Pinpoint the cell where the given text exists, returning its (X, Y) midpoint coordinate. 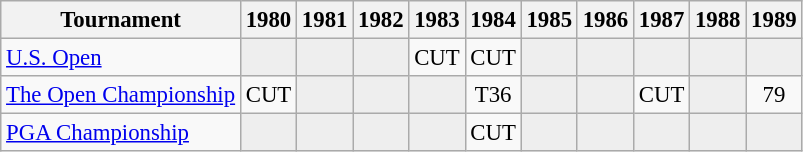
1985 (549, 20)
1980 (268, 20)
1986 (605, 20)
T36 (493, 95)
The Open Championship (121, 95)
1984 (493, 20)
1988 (718, 20)
1983 (437, 20)
1987 (661, 20)
1982 (381, 20)
79 (774, 95)
U.S. Open (121, 58)
PGA Championship (121, 133)
1981 (325, 20)
1989 (774, 20)
Tournament (121, 20)
